Output the (X, Y) coordinate of the center of the cell containing the given text.  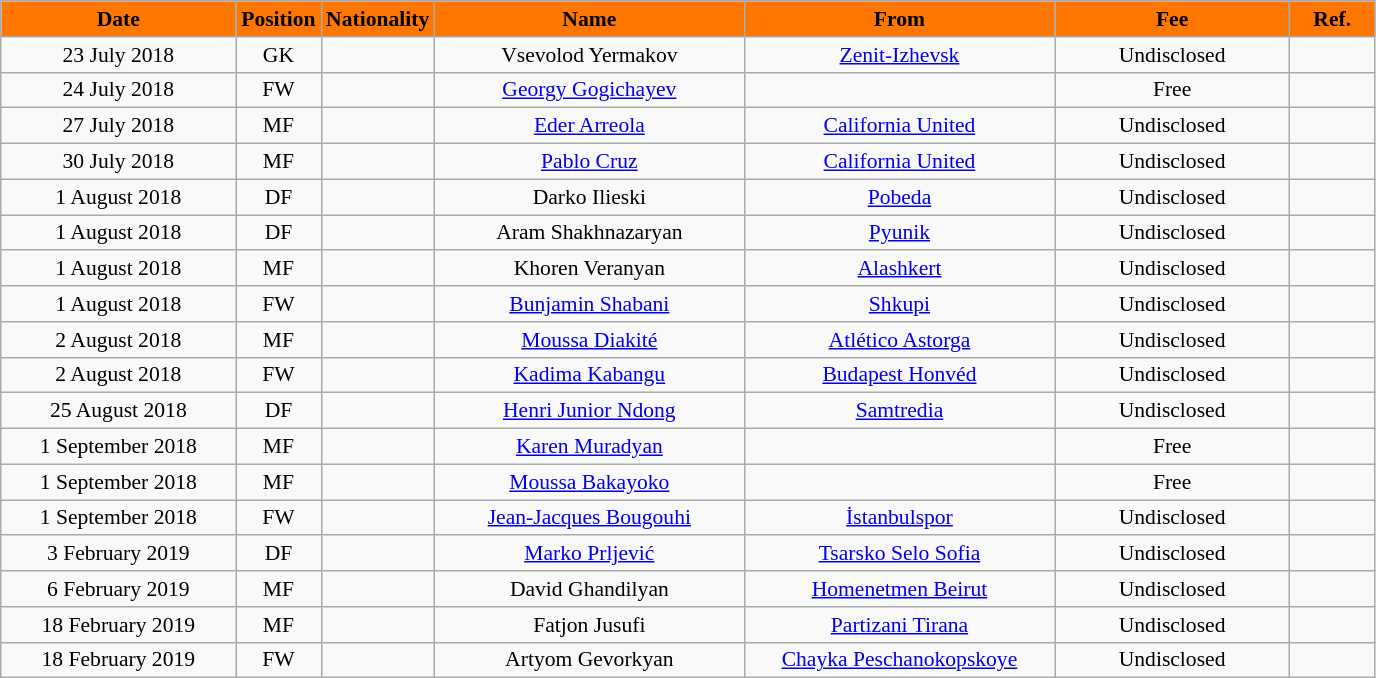
Marko Prljević (589, 554)
GK (278, 55)
Tsarsko Selo Sofia (899, 554)
Samtredia (899, 411)
Atlético Astorga (899, 340)
Pobeda (899, 197)
Budapest Honvéd (899, 375)
Fee (1172, 19)
Partizani Tirana (899, 625)
Moussa Bakayoko (589, 482)
Date (118, 19)
İstanbulspor (899, 518)
Ref. (1332, 19)
David Ghandilyan (589, 589)
3 February 2019 (118, 554)
Moussa Diakité (589, 340)
Position (278, 19)
25 August 2018 (118, 411)
Chayka Peschanokopskoye (899, 660)
Aram Shakhnazaryan (589, 233)
From (899, 19)
Kadima Kabangu (589, 375)
30 July 2018 (118, 162)
Pyunik (899, 233)
Jean-Jacques Bougouhi (589, 518)
Vsevolod Yermakov (589, 55)
Zenit-Izhevsk (899, 55)
Khoren Veranyan (589, 269)
Nationality (378, 19)
23 July 2018 (118, 55)
24 July 2018 (118, 90)
Pablo Cruz (589, 162)
Karen Muradyan (589, 447)
Fatjon Jusufi (589, 625)
Henri Junior Ndong (589, 411)
Alashkert (899, 269)
Georgy Gogichayev (589, 90)
Name (589, 19)
6 February 2019 (118, 589)
Bunjamin Shabani (589, 304)
Darko Ilieski (589, 197)
Homenetmen Beirut (899, 589)
Eder Arreola (589, 126)
27 July 2018 (118, 126)
Artyom Gevorkyan (589, 660)
Shkupi (899, 304)
